Locate the cell with the specified text and output its (x, y) center coordinate. 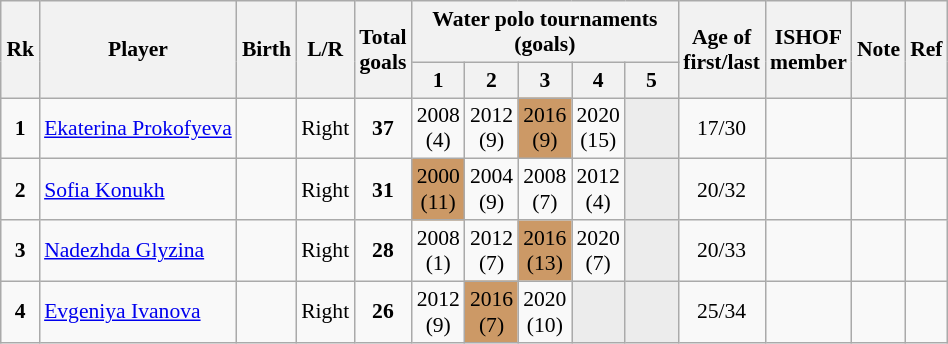
37 (382, 128)
5 (652, 80)
2008(1) (438, 250)
20/32 (722, 190)
20/33 (722, 250)
2020(7) (598, 250)
Sofia Konukh (138, 190)
2008(7) (544, 190)
Ekaterina Prokofyeva (138, 128)
Totalgoals (382, 50)
Nadezhda Glyzina (138, 250)
2008(4) (438, 128)
31 (382, 190)
2020(10) (544, 312)
2012(4) (598, 190)
Birth (266, 50)
25/34 (722, 312)
Rk (20, 50)
17/30 (722, 128)
ISHOFmember (808, 50)
2000(11) (438, 190)
26 (382, 312)
Ref (926, 50)
L/R (325, 50)
28 (382, 250)
Player (138, 50)
2020(15) (598, 128)
2004(9) (492, 190)
Evgeniya Ivanova (138, 312)
2016(7) (492, 312)
2016(9) (544, 128)
Age offirst/last (722, 50)
Water polo tournaments(goals) (546, 32)
2016(13) (544, 250)
Note (878, 50)
2012(7) (492, 250)
